For the text-containing cell, return its midpoint in (x, y) coordinate format. 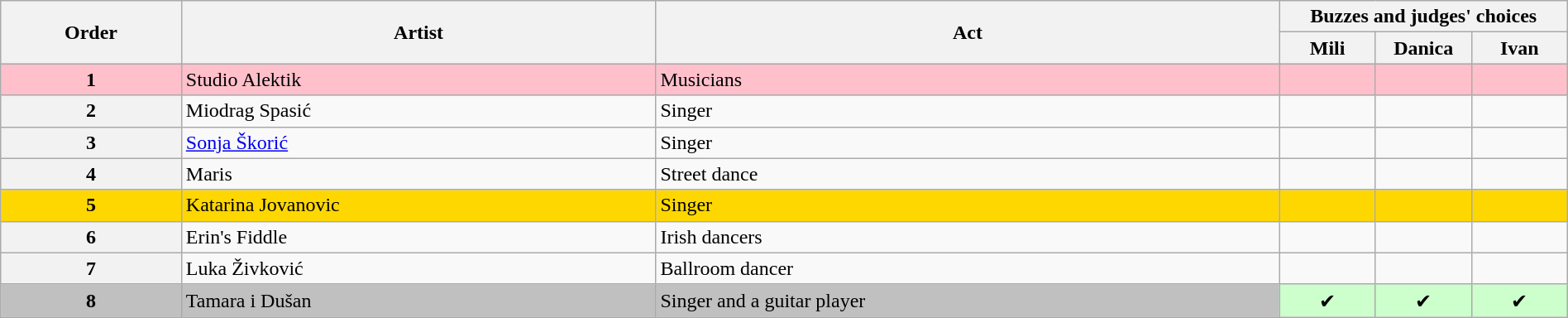
5 (91, 205)
Erin's Fiddle (418, 237)
7 (91, 268)
Studio Alektik (418, 79)
Tamara i Dušan (418, 301)
Maris (418, 174)
Ballroom dancer (968, 268)
6 (91, 237)
Ivan (1519, 48)
Danica (1423, 48)
Artist (418, 32)
Order (91, 32)
3 (91, 142)
Sonja Škorić (418, 142)
2 (91, 111)
Street dance (968, 174)
Singer and a guitar player (968, 301)
Irish dancers (968, 237)
Miodrag Spasić (418, 111)
Katarina Jovanovic (418, 205)
Luka Živković (418, 268)
1 (91, 79)
Mili (1327, 48)
Act (968, 32)
4 (91, 174)
Musicians (968, 79)
8 (91, 301)
Buzzes and judges' choices (1423, 17)
